Provide the (X, Y) coordinate of the cell's center where the given text is located.  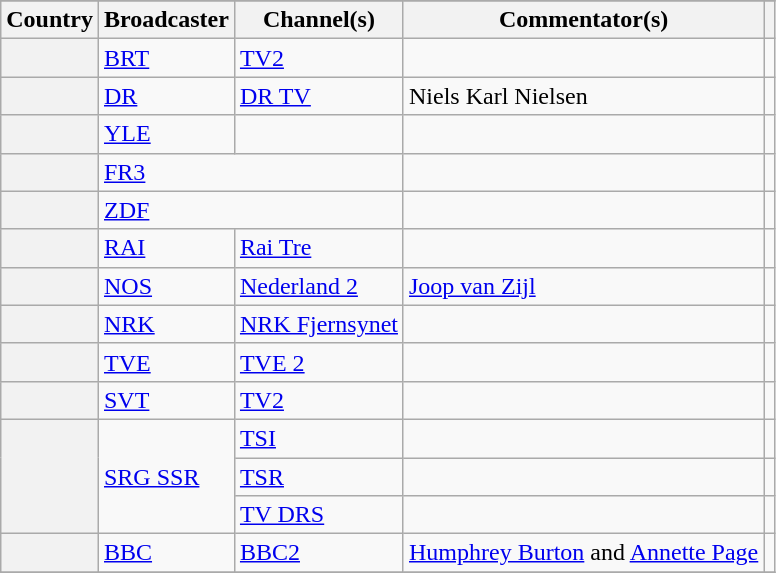
Niels Karl Nielsen (583, 96)
Rai Tre (318, 248)
Joop van Zijl (583, 286)
YLE (166, 134)
RAI (166, 248)
BRT (166, 58)
Broadcaster (166, 20)
ZDF (250, 210)
FR3 (250, 172)
TV DRS (318, 515)
DR (166, 96)
Channel(s) (318, 20)
TVE (166, 362)
BBC2 (318, 553)
Commentator(s) (583, 20)
TVE 2 (318, 362)
DR TV (318, 96)
Humphrey Burton and Annette Page (583, 553)
Nederland 2 (318, 286)
NRK Fjernsynet (318, 324)
TSR (318, 477)
SVT (166, 400)
NRK (166, 324)
Country (50, 20)
SRG SSR (166, 476)
NOS (166, 286)
BBC (166, 553)
TSI (318, 438)
